Search for the cell housing the specified text and yield its [x, y] center coordinate. 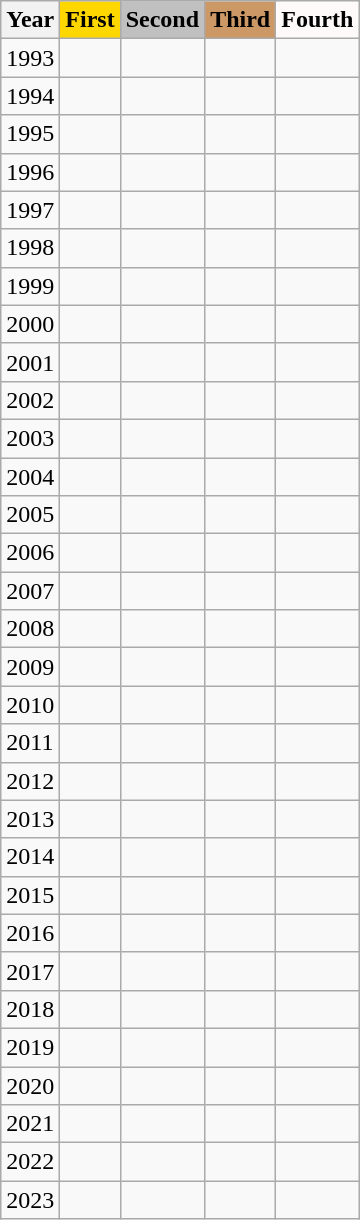
2004 [30, 477]
2000 [30, 324]
2014 [30, 857]
2006 [30, 553]
2002 [30, 400]
1999 [30, 286]
2015 [30, 895]
Year [30, 20]
1998 [30, 248]
1993 [30, 58]
2007 [30, 591]
2003 [30, 438]
2001 [30, 362]
2022 [30, 1162]
2020 [30, 1085]
2017 [30, 971]
2008 [30, 629]
2009 [30, 667]
1997 [30, 210]
2016 [30, 933]
Third [240, 20]
2018 [30, 1009]
2019 [30, 1047]
Second [162, 20]
2011 [30, 743]
2023 [30, 1200]
1994 [30, 96]
First [90, 20]
Fourth [318, 20]
1995 [30, 134]
2012 [30, 781]
1996 [30, 172]
2005 [30, 515]
2010 [30, 705]
2013 [30, 819]
2021 [30, 1124]
